Find where the given text appears and provide that cell's center as [X, Y] coordinate. 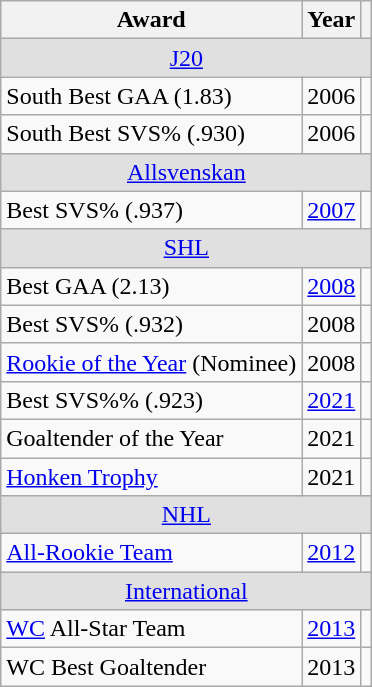
2007 [332, 210]
WC Best Goaltender [152, 667]
2012 [332, 553]
All-Rookie Team [152, 553]
Honken Trophy [152, 477]
Best SVS%% (.923) [152, 400]
Best SVS% (.932) [152, 324]
SHL [186, 248]
International [186, 591]
Allsvenskan [186, 172]
NHL [186, 515]
Rookie of the Year (Nominee) [152, 362]
Best SVS% (.937) [152, 210]
J20 [186, 58]
Goaltender of the Year [152, 438]
South Best SVS% (.930) [152, 134]
WC All-Star Team [152, 629]
South Best GAA (1.83) [152, 96]
Award [152, 20]
Best GAA (2.13) [152, 286]
Year [332, 20]
